Return the (x, y) coordinate for the center point of the cell that contains the specified text.  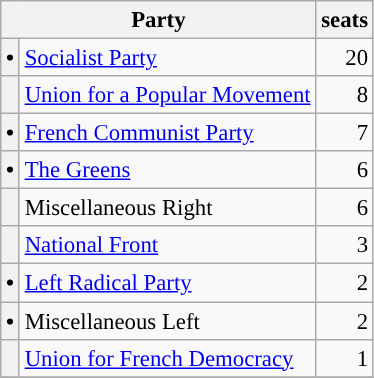
Socialist Party (168, 58)
National Front (168, 245)
8 (344, 95)
Party (158, 20)
Miscellaneous Left (168, 321)
Union for French Democracy (168, 358)
7 (344, 133)
French Communist Party (168, 133)
seats (344, 20)
The Greens (168, 170)
20 (344, 58)
Miscellaneous Right (168, 208)
Left Radical Party (168, 283)
1 (344, 358)
Union for a Popular Movement (168, 95)
3 (344, 245)
